Extract the [X, Y] coordinate from the center of the cell holding the provided text.  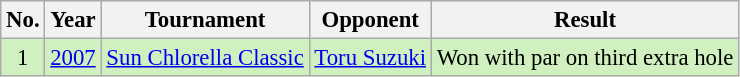
Tournament [205, 20]
No. [23, 20]
2007 [73, 58]
Sun Chlorella Classic [205, 58]
1 [23, 58]
Opponent [370, 20]
Toru Suzuki [370, 58]
Year [73, 20]
Won with par on third extra hole [584, 58]
Result [584, 20]
